Identify which cell holds the provided text, then report its [X, Y] central coordinate. 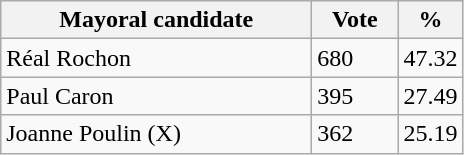
Joanne Poulin (X) [156, 134]
% [430, 20]
Réal Rochon [156, 58]
395 [355, 96]
47.32 [430, 58]
362 [355, 134]
Vote [355, 20]
Mayoral candidate [156, 20]
Paul Caron [156, 96]
27.49 [430, 96]
25.19 [430, 134]
680 [355, 58]
